Find where the given text appears and provide that cell's center as [X, Y] coordinate. 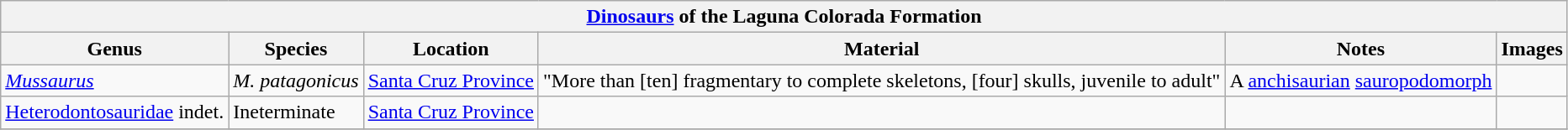
Material [881, 49]
Images [1532, 49]
Genus [114, 49]
A anchisaurian sauropodomorph [1360, 81]
Heterodontosauridae indet. [114, 112]
"More than [ten] fragmentary to complete skeletons, [four] skulls, juvenile to adult" [881, 81]
Location [451, 49]
M. patagonicus [296, 81]
Mussaurus [114, 81]
Species [296, 49]
Notes [1360, 49]
Ineterminate [296, 112]
Dinosaurs of the Laguna Colorada Formation [784, 17]
